Identify which cell holds the provided text, then report its [X, Y] central coordinate. 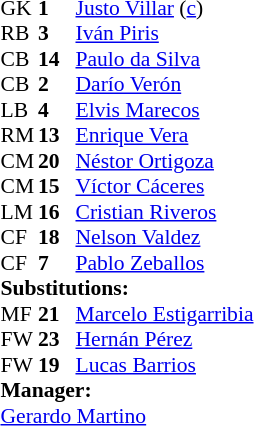
Enrique Vera [164, 135]
19 [57, 365]
Marcelo Estigarribia [164, 314]
Paulo da Silva [164, 59]
MF [19, 314]
21 [57, 314]
Manager: [126, 391]
Hernán Pérez [164, 339]
Néstor Ortigoza [164, 161]
Lucas Barrios [164, 365]
2 [57, 85]
Darío Verón [164, 85]
14 [57, 59]
15 [57, 187]
7 [57, 263]
Elvis Marecos [164, 110]
RB [19, 33]
Pablo Zeballos [164, 263]
16 [57, 212]
18 [57, 237]
Substitutions: [126, 289]
3 [57, 33]
Víctor Cáceres [164, 187]
Nelson Valdez [164, 237]
LB [19, 110]
Cristian Riveros [164, 212]
RM [19, 135]
20 [57, 161]
LM [19, 212]
13 [57, 135]
Iván Piris [164, 33]
4 [57, 110]
23 [57, 339]
